Scan for the cell matching the given text and deliver its (x, y) coordinate at center. 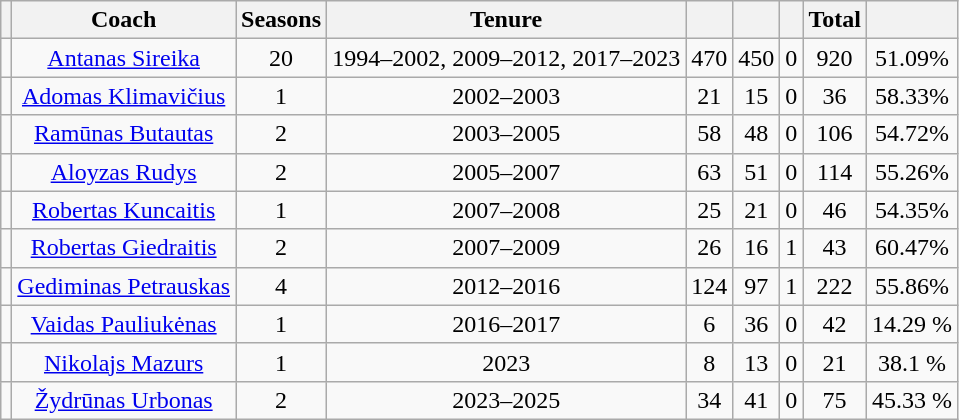
51 (756, 172)
Robertas Giedraitis (124, 248)
470 (710, 58)
34 (710, 400)
Vaidas Pauliukėnas (124, 324)
38.1 % (912, 362)
16 (756, 248)
75 (835, 400)
Robertas Kuncaitis (124, 210)
Aloyzas Rudys (124, 172)
920 (835, 58)
Ramūnas Butautas (124, 134)
58 (710, 134)
Tenure (506, 20)
63 (710, 172)
2016–2017 (506, 324)
8 (710, 362)
20 (282, 58)
46 (835, 210)
2005–2007 (506, 172)
2007–2008 (506, 210)
2023 (506, 362)
Žydrūnas Urbonas (124, 400)
1994–2002, 2009–2012, 2017–2023 (506, 58)
114 (835, 172)
2003–2005 (506, 134)
41 (756, 400)
2023–2025 (506, 400)
4 (282, 286)
6 (710, 324)
14.29 % (912, 324)
2002–2003 (506, 96)
97 (756, 286)
124 (710, 286)
54.72% (912, 134)
Coach (124, 20)
106 (835, 134)
Total (835, 20)
43 (835, 248)
51.09% (912, 58)
Adomas Klimavičius (124, 96)
222 (835, 286)
2007–2009 (506, 248)
15 (756, 96)
Gediminas Petrauskas (124, 286)
54.35% (912, 210)
13 (756, 362)
Antanas Sireika (124, 58)
58.33% (912, 96)
2012–2016 (506, 286)
25 (710, 210)
55.26% (912, 172)
Seasons (282, 20)
48 (756, 134)
60.47% (912, 248)
45.33 % (912, 400)
450 (756, 58)
26 (710, 248)
42 (835, 324)
Nikolajs Mazurs (124, 362)
55.86% (912, 286)
